Scan for the cell matching the given text and deliver its [X, Y] coordinate at center. 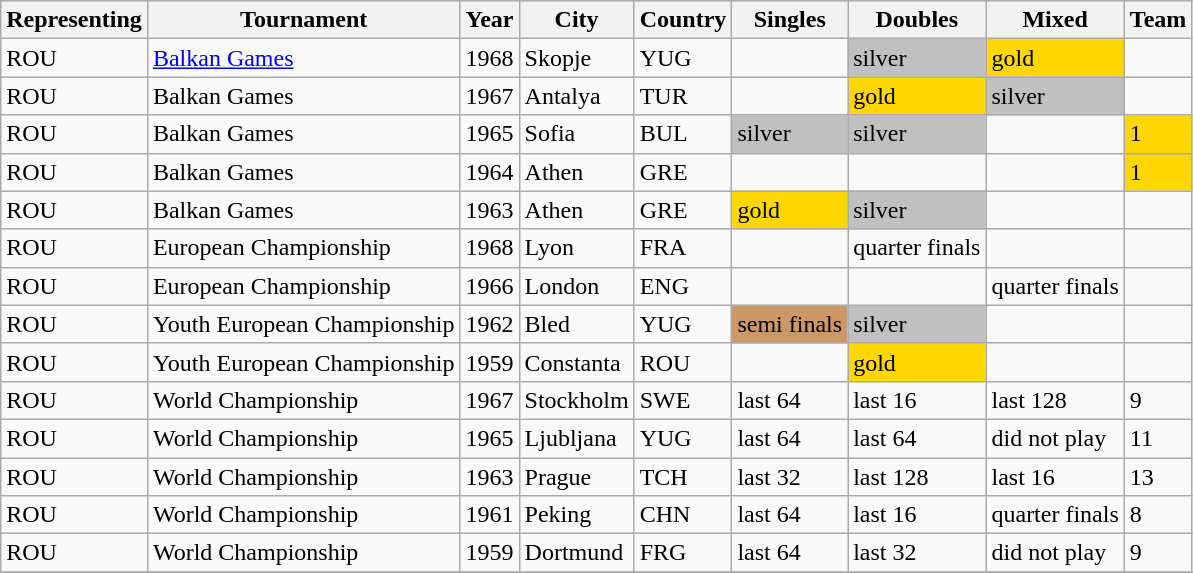
CHN [683, 515]
semi finals [790, 324]
Doubles [917, 20]
Prague [576, 477]
Peking [576, 515]
Skopje [576, 58]
Ljubljana [576, 438]
Year [490, 20]
FRG [683, 553]
1964 [490, 172]
City [576, 20]
13 [1158, 477]
London [576, 286]
11 [1158, 438]
8 [1158, 515]
Lyon [576, 248]
1962 [490, 324]
Antalya [576, 96]
Constanta [576, 362]
1966 [490, 286]
Mixed [1055, 20]
Bled [576, 324]
TCH [683, 477]
Singles [790, 20]
ENG [683, 286]
Tournament [304, 20]
Country [683, 20]
Representing [74, 20]
Dortmund [576, 553]
Stockholm [576, 400]
FRA [683, 248]
TUR [683, 96]
Sofia [576, 134]
1961 [490, 515]
Team [1158, 20]
SWE [683, 400]
BUL [683, 134]
